Determine the (x, y) coordinate at the center of the cell enclosing the given text.  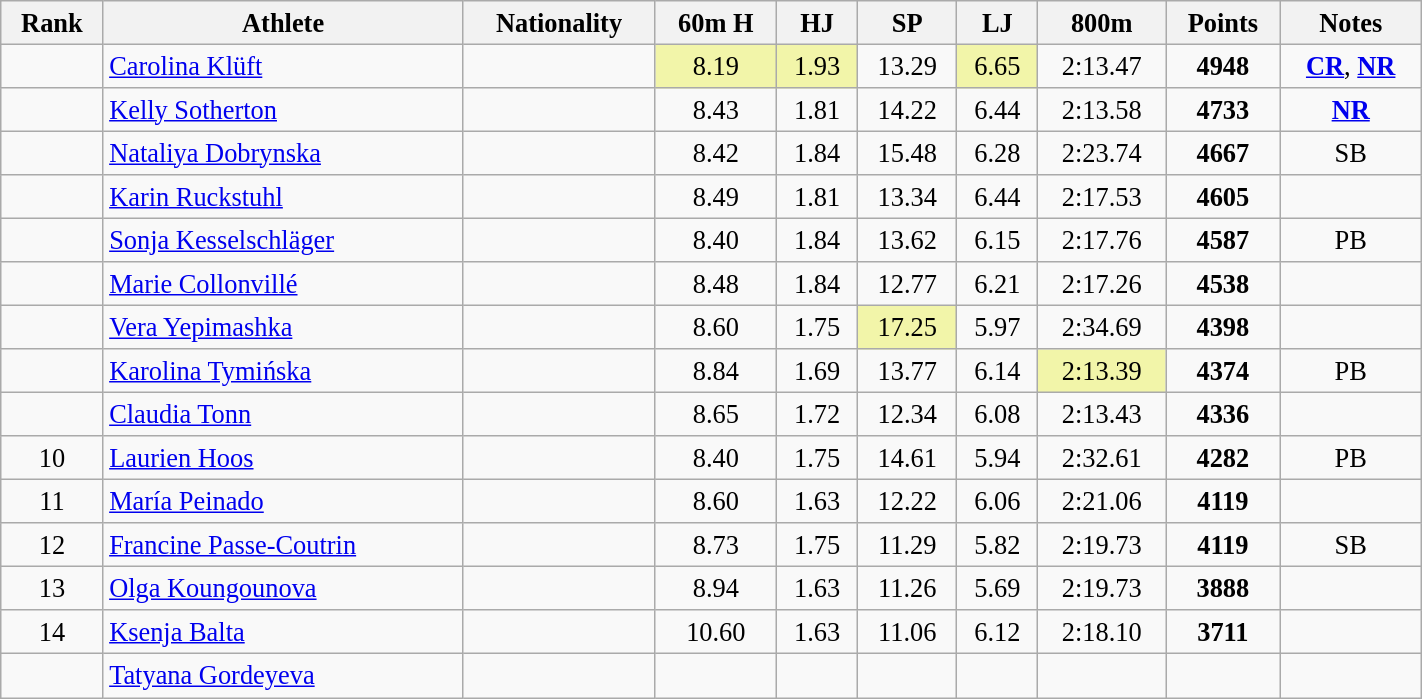
2:21.06 (1102, 501)
Nataliya Dobrynska (283, 153)
8.19 (716, 66)
2:17.76 (1102, 240)
4538 (1224, 284)
Olga Koungounova (283, 588)
2:17.26 (1102, 284)
6.08 (998, 414)
6.12 (998, 632)
3888 (1224, 588)
13 (52, 588)
2:13.39 (1102, 371)
14 (52, 632)
12.77 (908, 284)
8.65 (716, 414)
12.22 (908, 501)
13.34 (908, 197)
Tatyana Gordeyeva (283, 676)
6.28 (998, 153)
10 (52, 458)
2:34.69 (1102, 327)
800m (1102, 22)
Athlete (283, 22)
Carolina Klüft (283, 66)
NR (1350, 109)
María Peinado (283, 501)
12 (52, 545)
6.65 (998, 66)
SP (908, 22)
Marie Collonvillé (283, 284)
2:23.74 (1102, 153)
LJ (998, 22)
4587 (1224, 240)
8.94 (716, 588)
6.15 (998, 240)
17.25 (908, 327)
8.42 (716, 153)
8.49 (716, 197)
1.72 (818, 414)
Francine Passe-Coutrin (283, 545)
2:17.53 (1102, 197)
4948 (1224, 66)
Sonja Kesselschläger (283, 240)
4605 (1224, 197)
Nationality (559, 22)
2:13.43 (1102, 414)
11.06 (908, 632)
14.22 (908, 109)
Vera Yepimashka (283, 327)
5.82 (998, 545)
11.26 (908, 588)
Claudia Tonn (283, 414)
8.84 (716, 371)
Points (1224, 22)
Kelly Sotherton (283, 109)
4667 (1224, 153)
10.60 (716, 632)
8.73 (716, 545)
Ksenja Balta (283, 632)
HJ (818, 22)
4733 (1224, 109)
6.21 (998, 284)
8.43 (716, 109)
Laurien Hoos (283, 458)
2:13.47 (1102, 66)
15.48 (908, 153)
2:32.61 (1102, 458)
60m H (716, 22)
4374 (1224, 371)
Notes (1350, 22)
14.61 (908, 458)
13.29 (908, 66)
3711 (1224, 632)
11 (52, 501)
1.93 (818, 66)
2:13.58 (1102, 109)
5.69 (998, 588)
CR, NR (1350, 66)
5.97 (998, 327)
5.94 (998, 458)
Rank (52, 22)
Karin Ruckstuhl (283, 197)
8.48 (716, 284)
Karolina Tymińska (283, 371)
6.14 (998, 371)
13.62 (908, 240)
13.77 (908, 371)
2:18.10 (1102, 632)
4336 (1224, 414)
11.29 (908, 545)
4398 (1224, 327)
6.06 (998, 501)
1.69 (818, 371)
12.34 (908, 414)
4282 (1224, 458)
